Return the (X, Y) coordinate for the center point of the cell that contains the specified text.  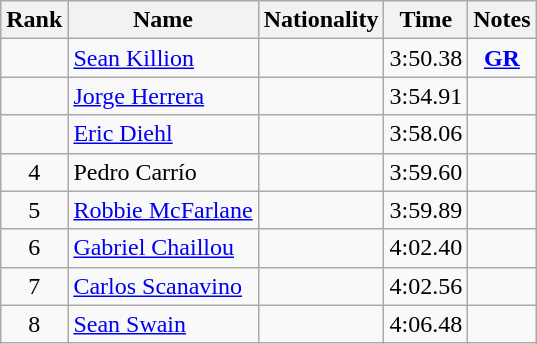
Notes (502, 20)
Pedro Carrío (163, 172)
6 (34, 248)
Carlos Scanavino (163, 286)
Gabriel Chaillou (163, 248)
Rank (34, 20)
3:59.60 (426, 172)
3:59.89 (426, 210)
7 (34, 286)
Robbie McFarlane (163, 210)
5 (34, 210)
4:02.56 (426, 286)
4 (34, 172)
Jorge Herrera (163, 96)
8 (34, 324)
Sean Swain (163, 324)
4:06.48 (426, 324)
Sean Killion (163, 58)
Name (163, 20)
Nationality (321, 20)
4:02.40 (426, 248)
GR (502, 58)
Time (426, 20)
3:54.91 (426, 96)
3:50.38 (426, 58)
3:58.06 (426, 134)
Eric Diehl (163, 134)
